For the text-containing cell, return its midpoint in [x, y] coordinate format. 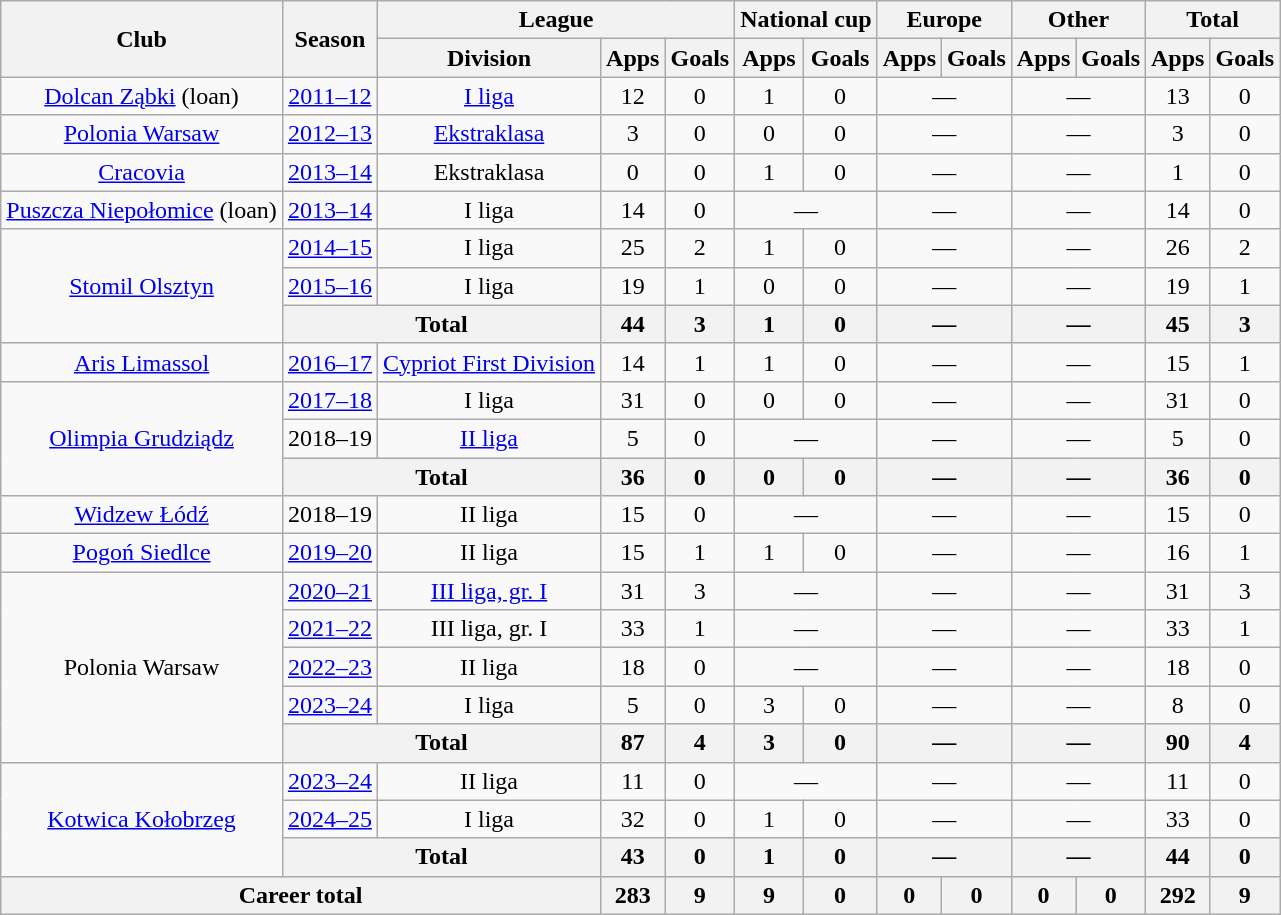
26 [1178, 248]
National cup [806, 20]
2020–21 [330, 591]
2015–16 [330, 286]
90 [1178, 743]
16 [1178, 553]
Career total [301, 895]
Olimpia Grudziądz [142, 438]
Dolcan Ząbki (loan) [142, 96]
Pogoń Siedlce [142, 553]
283 [633, 895]
2014–15 [330, 248]
2019–20 [330, 553]
2011–12 [330, 96]
2022–23 [330, 667]
Kotwica Kołobrzeg [142, 819]
Aris Limassol [142, 362]
League [556, 20]
Division [488, 58]
Cypriot First Division [488, 362]
Club [142, 39]
2012–13 [330, 134]
13 [1178, 96]
Cracovia [142, 172]
87 [633, 743]
2016–17 [330, 362]
25 [633, 248]
2021–22 [330, 629]
32 [633, 819]
45 [1178, 324]
2024–25 [330, 819]
Puszcza Niepołomice (loan) [142, 210]
Widzew Łódź [142, 515]
292 [1178, 895]
12 [633, 96]
Europe [944, 20]
Stomil Olsztyn [142, 286]
2017–18 [330, 400]
43 [633, 857]
Season [330, 39]
Other [1078, 20]
8 [1178, 705]
